For the text-containing cell, return its midpoint in [x, y] coordinate format. 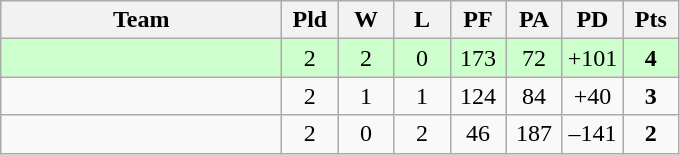
124 [478, 96]
L [422, 20]
72 [534, 58]
187 [534, 134]
84 [534, 96]
+101 [592, 58]
PD [592, 20]
PF [478, 20]
–141 [592, 134]
3 [651, 96]
PA [534, 20]
W [366, 20]
4 [651, 58]
+40 [592, 96]
Team [142, 20]
46 [478, 134]
Pld [310, 20]
173 [478, 58]
Pts [651, 20]
